Extract the (X, Y) coordinate from the center of the cell holding the provided text.  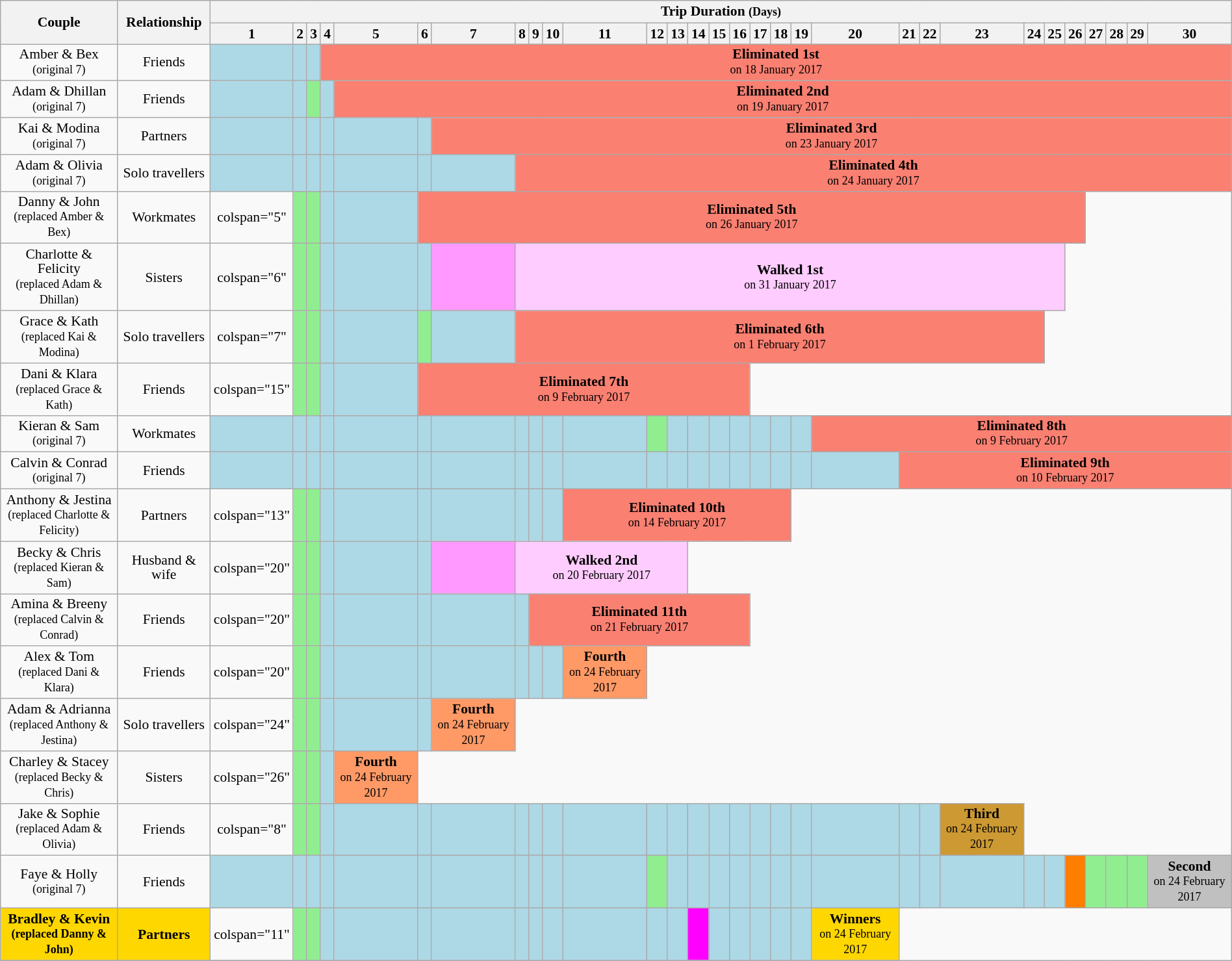
Eliminated 1ston 18 January 2017 (776, 62)
15 (719, 34)
Kai & Modina(original 7) (59, 136)
Secondon 24 February 2017 (1189, 882)
5 (376, 34)
Eliminated 5thon 26 January 2017 (752, 217)
25 (1055, 34)
Eliminated 2ndon 19 January 2017 (782, 100)
colspan="26" (252, 777)
13 (678, 34)
Adam & Olivia(original 7) (59, 173)
Amber & Bex(original 7) (59, 62)
7 (473, 34)
11 (604, 34)
9 (535, 34)
2 (300, 34)
Grace & Kath(replaced Kai & Modina) (59, 337)
1 (252, 34)
28 (1116, 34)
Husband & wife (164, 568)
26 (1075, 34)
Charlotte & Felicity(replaced Adam & Dhillan) (59, 277)
Anthony & Jestina(replaced Charlotte & Felicity) (59, 516)
Eliminated 4thon 24 January 2017 (873, 173)
Eliminated 9thon 10 February 2017 (1065, 470)
Adam & Adrianna(replaced Anthony & Jestina) (59, 725)
18 (781, 34)
Amina & Breeny(replaced Calvin & Conrad) (59, 620)
colspan="5" (252, 217)
colspan="11" (252, 934)
Kieran & Sam(original 7) (59, 434)
Danny & John(replaced Amber & Bex) (59, 217)
Walked 2ndon 20 February 2017 (602, 568)
22 (930, 34)
Eliminated 11thon 21 February 2017 (639, 620)
Winnerson 24 February 2017 (855, 934)
20 (855, 34)
Trip Duration (Days) (721, 12)
colspan="6" (252, 277)
27 (1096, 34)
Eliminated 6thon 1 February 2017 (780, 337)
colspan="7" (252, 337)
12 (657, 34)
Adam & Dhillan(original 7) (59, 100)
6 (425, 34)
Jake & Sophie(replaced Adam & Olivia) (59, 829)
24 (1034, 34)
colspan="24" (252, 725)
19 (801, 34)
Calvin & Conrad(original 7) (59, 470)
Dani & Klara(replaced Grace & Kath) (59, 390)
Becky & Chris(replaced Kieran & Sam) (59, 568)
Eliminated 7thon 9 February 2017 (584, 390)
colspan="15" (252, 390)
Bradley & Kevin(replaced Danny & John) (59, 934)
14 (699, 34)
4 (327, 34)
Relationship (164, 22)
Alex & Tom(replaced Dani & Klara) (59, 673)
21 (909, 34)
Walked 1ston 31 January 2017 (790, 277)
Faye & Holly(original 7) (59, 882)
Eliminated 10thon 14 February 2017 (677, 516)
8 (522, 34)
17 (760, 34)
3 (313, 34)
Eliminated 3rdon 23 January 2017 (832, 136)
Eliminated 8thon 9 February 2017 (1021, 434)
30 (1189, 34)
colspan="13" (252, 516)
29 (1137, 34)
Charley & Stacey(replaced Becky & Chris) (59, 777)
Couple (59, 22)
23 (982, 34)
10 (553, 34)
16 (739, 34)
Thirdon 24 February 2017 (982, 829)
colspan="8" (252, 829)
